Identify which cell holds the provided text, then report its [X, Y] central coordinate. 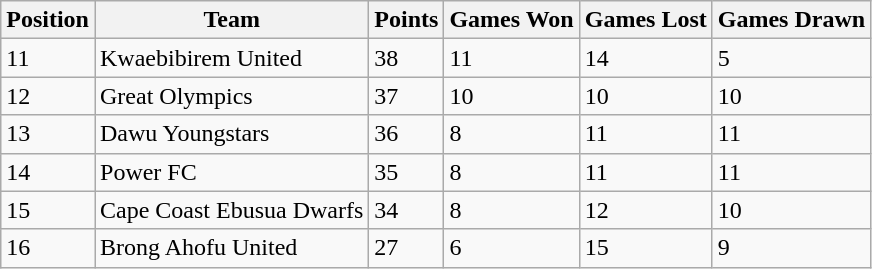
35 [406, 172]
34 [406, 210]
Games Lost [646, 20]
Games Won [512, 20]
Brong Ahofu United [231, 248]
37 [406, 96]
27 [406, 248]
5 [791, 58]
Cape Coast Ebusua Dwarfs [231, 210]
Great Olympics [231, 96]
Dawu Youngstars [231, 134]
36 [406, 134]
Team [231, 20]
Kwaebibirem United [231, 58]
13 [48, 134]
38 [406, 58]
Position [48, 20]
Power FC [231, 172]
Games Drawn [791, 20]
16 [48, 248]
6 [512, 248]
Points [406, 20]
9 [791, 248]
